Find where the given text appears and provide that cell's center as [X, Y] coordinate. 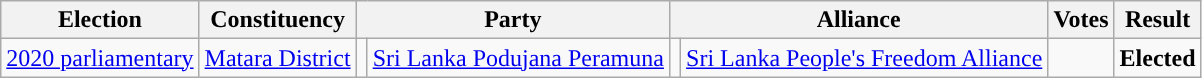
Result [1158, 20]
Sri Lanka People's Freedom Alliance [864, 58]
Votes [1081, 20]
Party [512, 20]
Alliance [858, 20]
Sri Lanka Podujana Peramuna [518, 58]
Matara District [278, 58]
Election [100, 20]
Elected [1158, 58]
2020 parliamentary [100, 58]
Constituency [278, 20]
